Determine the (x, y) coordinate at the center of the cell enclosing the given text.  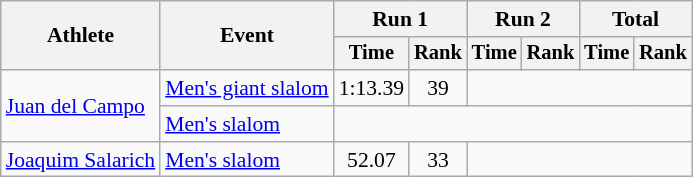
Total (635, 19)
Run 2 (523, 19)
Juan del Campo (80, 106)
Athlete (80, 36)
Men's giant slalom (247, 88)
39 (438, 88)
Men's slalom (247, 124)
Event (247, 36)
1:13.39 (372, 88)
Run 1 (400, 19)
